Extract the [x, y] coordinate from the center of the cell holding the provided text.  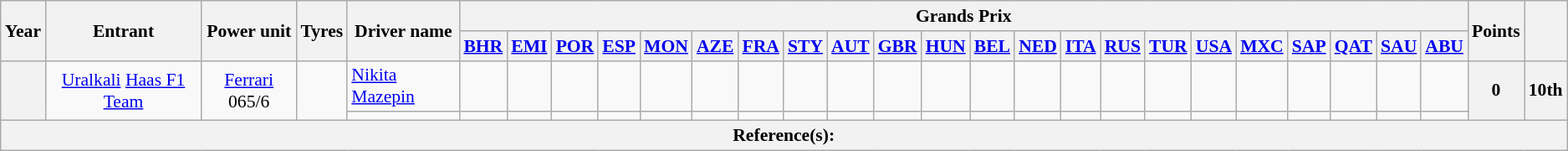
AZE [716, 46]
ESP [619, 46]
NED [1038, 46]
BHR [483, 46]
0 [1496, 91]
RUS [1122, 46]
Points [1496, 30]
Nikita Mazepin [403, 86]
Grands Prix [963, 16]
TUR [1168, 46]
MON [666, 46]
HUN [946, 46]
Power unit [249, 30]
Driver name [403, 30]
Year [23, 30]
USA [1214, 46]
STY [805, 46]
ITA [1080, 46]
Uralkali Haas F1 Team [124, 91]
FRA [760, 46]
GBR [898, 46]
Tyres [321, 30]
SAU [1398, 46]
SAP [1310, 46]
Entrant [124, 30]
BEL [992, 46]
POR [575, 46]
Reference(s): [784, 136]
EMI [529, 46]
10th [1545, 91]
MXC [1262, 46]
QAT [1353, 46]
Ferrari 065/6 [249, 91]
AUT [850, 46]
ABU [1444, 46]
